Find where the given text appears and provide that cell's center as (x, y) coordinate. 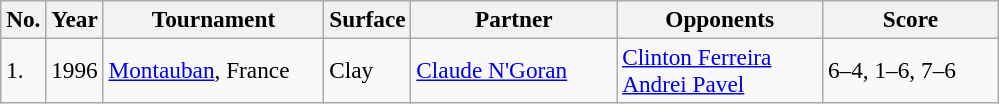
Montauban, France (214, 70)
Clinton Ferreira Andrei Pavel (720, 70)
Clay (368, 70)
1996 (74, 70)
Score (911, 19)
Surface (368, 19)
1. (24, 70)
Partner (514, 19)
No. (24, 19)
Year (74, 19)
Tournament (214, 19)
Claude N'Goran (514, 70)
Opponents (720, 19)
6–4, 1–6, 7–6 (911, 70)
